Output the (x, y) coordinate of the center of the cell containing the given text.  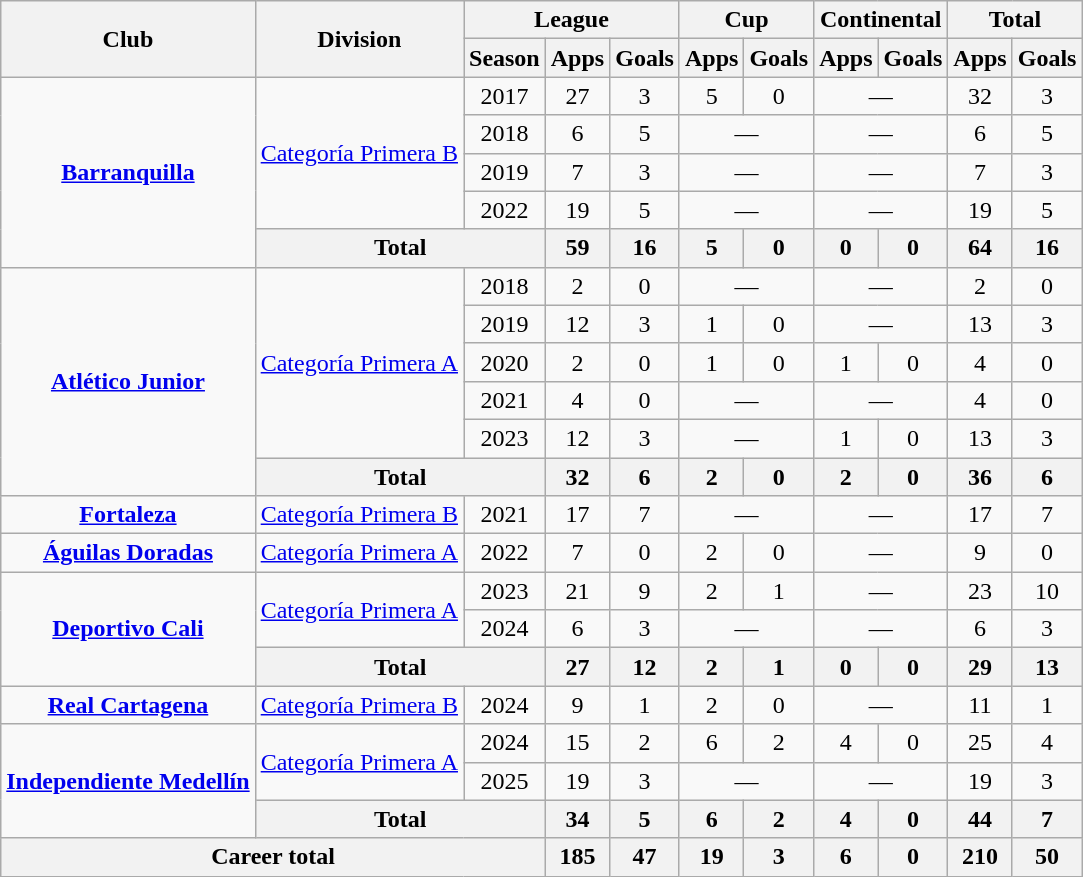
10 (1047, 591)
50 (1047, 857)
Independiente Medellín (128, 781)
League (572, 20)
21 (577, 591)
185 (577, 857)
2017 (505, 96)
2020 (505, 362)
Águilas Doradas (128, 553)
Atlético Junior (128, 381)
Division (359, 39)
Cup (746, 20)
210 (980, 857)
34 (577, 819)
Fortaleza (128, 515)
11 (980, 705)
Real Cartagena (128, 705)
Season (505, 58)
23 (980, 591)
Club (128, 39)
15 (577, 743)
Barranquilla (128, 172)
47 (645, 857)
Career total (273, 857)
Deportivo Cali (128, 629)
64 (980, 248)
44 (980, 819)
29 (980, 667)
25 (980, 743)
Continental (881, 20)
59 (577, 248)
36 (980, 477)
2025 (505, 781)
